Detect which cell encompasses the target text, then output its [x, y] center coordinate. 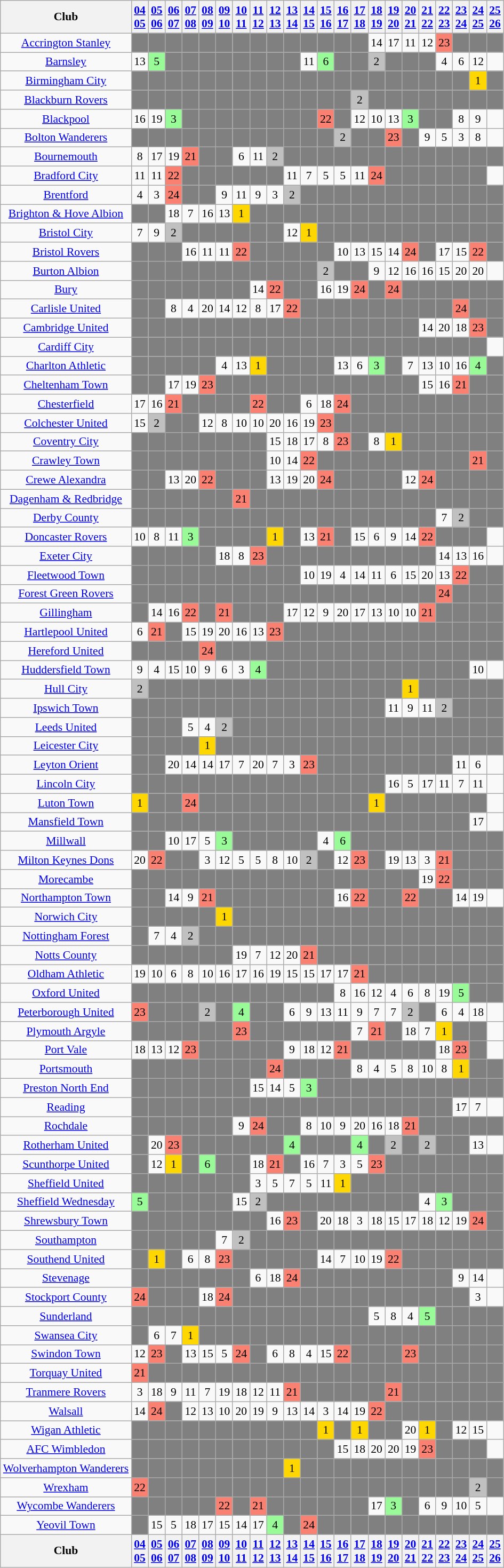
Sheffield United [66, 1183]
Wrexham [66, 1487]
Forest Green Rovers [66, 594]
Tranmere Rovers [66, 1392]
Carlisle United [66, 309]
Luton Town [66, 803]
Notts County [66, 955]
Barnsley [66, 62]
Bradford City [66, 176]
Milton Keynes Dons [66, 860]
Scunthorpe United [66, 1164]
Mansfield Town [66, 822]
Blackpool [66, 119]
Bury [66, 290]
Swindon Town [66, 1354]
Accrington Stanley [66, 43]
Crawley Town [66, 461]
Burton Albion [66, 271]
Oldham Athletic [66, 974]
Bristol Rovers [66, 252]
Wolverhampton Wanderers [66, 1468]
Rotherham United [66, 1145]
Southend United [66, 1259]
Stevenage [66, 1278]
Cheltenham Town [66, 385]
Cardiff City [66, 347]
Bolton Wanderers [66, 138]
Brighton & Hove Albion [66, 214]
Millwall [66, 841]
Hartlepool United [66, 632]
Wigan Athletic [66, 1430]
Leyton Orient [66, 765]
Charlton Athletic [66, 366]
Portsmouth [66, 1069]
Hull City [66, 689]
Plymouth Argyle [66, 1031]
Bristol City [66, 233]
Dagenham & Redbridge [66, 499]
Blackburn Rovers [66, 100]
Sheffield Wednesday [66, 1202]
AFC Wimbledon [66, 1450]
Preston North End [66, 1088]
Colchester United [66, 423]
Bournemouth [66, 157]
Sunderland [66, 1316]
Coventry City [66, 442]
Northampton Town [66, 898]
Southampton [66, 1240]
Torquay United [66, 1373]
Port Vale [66, 1050]
Crewe Alexandra [66, 480]
Hereford United [66, 651]
Yeovil Town [66, 1525]
Norwich City [66, 917]
Exeter City [66, 556]
Ipswich Town [66, 708]
Stockport County [66, 1298]
Fleetwood Town [66, 575]
Chesterfield [66, 404]
Lincoln City [66, 784]
Wycombe Wanderers [66, 1506]
Walsall [66, 1411]
Morecambe [66, 879]
Doncaster Rovers [66, 537]
Derby County [66, 518]
Peterborough United [66, 1012]
Cambridge United [66, 328]
Rochdale [66, 1126]
Nottingham Forest [66, 936]
Gillingham [66, 613]
Oxford United [66, 993]
Shrewsbury Town [66, 1221]
Reading [66, 1107]
Leicester City [66, 746]
Brentford [66, 195]
Swansea City [66, 1335]
Birmingham City [66, 81]
Huddersfield Town [66, 670]
Leeds United [66, 727]
